Provide the (X, Y) coordinate of the cell's center where the given text is located.  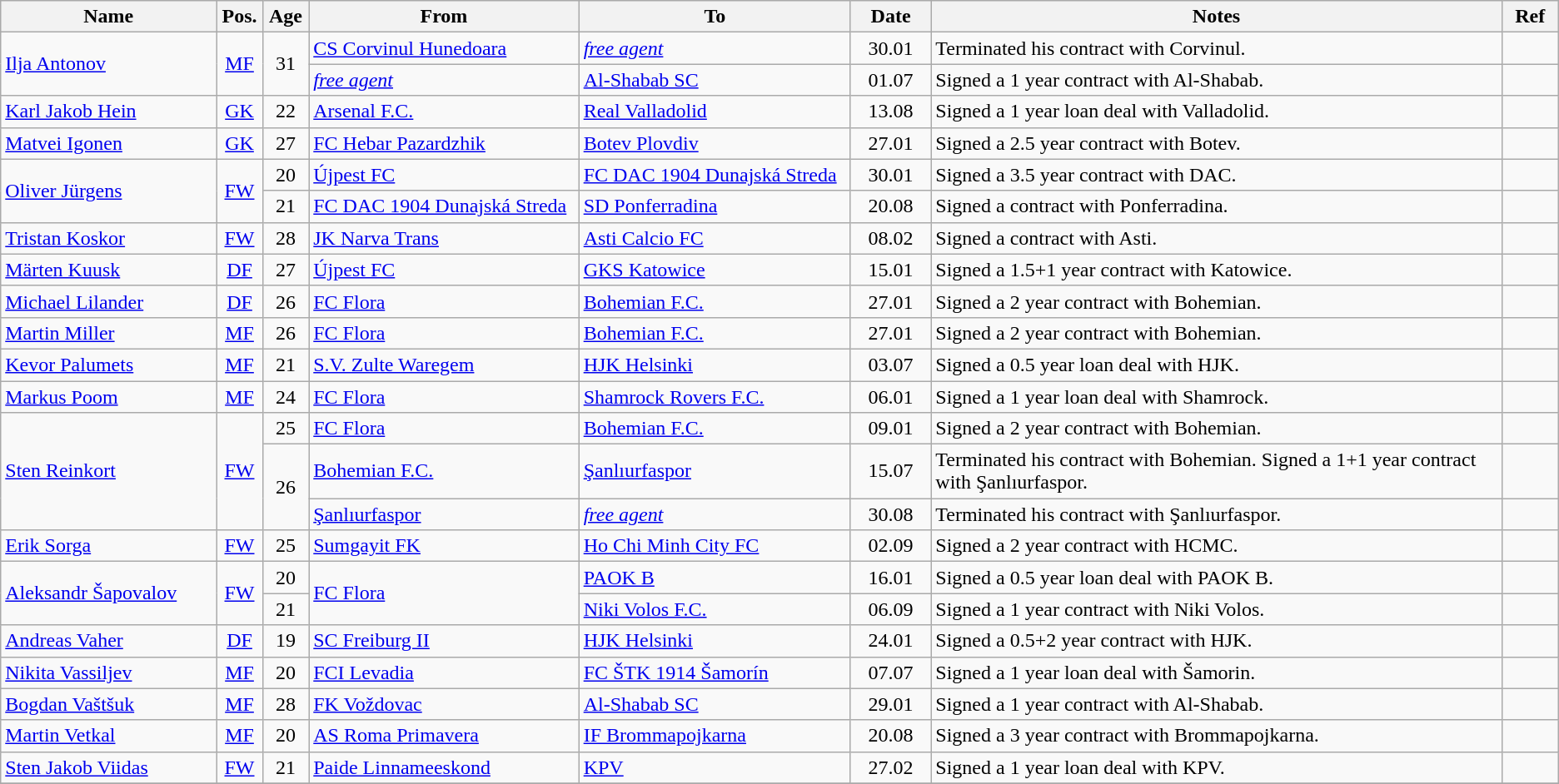
Ref (1530, 17)
16.01 (890, 578)
27.02 (890, 767)
30.08 (890, 514)
SC Freiburg II (444, 641)
Pos. (240, 17)
Signed a 3 year contract with Brommapojkarna. (1217, 736)
Markus Poom (108, 397)
02.09 (890, 546)
FK Voždovac (444, 704)
13.08 (890, 112)
Signed a 0.5 year loan deal with PAOK B. (1217, 578)
Aleksandr Šapovalov (108, 593)
Terminated his contract with Corvinul. (1217, 48)
Kevor Palumets (108, 365)
Matvei Igonen (108, 143)
JK Narva Trans (444, 238)
Andreas Vaher (108, 641)
FCI Levadia (444, 672)
FC ŠTK 1914 Šamorín (715, 672)
03.07 (890, 365)
Nikita Vassiljev (108, 672)
From (444, 17)
Notes (1217, 17)
Signed a contract with Ponferradina. (1217, 206)
Ho Chi Minh City FC (715, 546)
Signed a 3.5 year contract with DAC. (1217, 175)
Signed a 0.5+2 year contract with HJK. (1217, 641)
Age (285, 17)
IF Brommapojkarna (715, 736)
Märten Kuusk (108, 270)
06.09 (890, 609)
Signed a contract with Asti. (1217, 238)
Signed a 0.5 year loan deal with HJK. (1217, 365)
15.01 (890, 270)
Botev Plovdiv (715, 143)
PAOK B (715, 578)
Martin Miller (108, 333)
07.07 (890, 672)
Terminated his contract with Bohemian. Signed a 1+1 year contract with Şanlıurfaspor. (1217, 471)
CS Corvinul Hunedoara (444, 48)
Real Valladolid (715, 112)
24.01 (890, 641)
Sumgayit FK (444, 546)
GKS Katowice (715, 270)
Signed a 1.5+1 year contract with Katowice. (1217, 270)
Signed a 2 year contract with HCMC. (1217, 546)
09.01 (890, 429)
FC Hebar Pazardzhik (444, 143)
Bogdan Vaštšuk (108, 704)
31 (285, 64)
01.07 (890, 80)
Signed a 2.5 year contract with Botev. (1217, 143)
Erik Sorga (108, 546)
Karl Jakob Hein (108, 112)
Date (890, 17)
Paide Linnameeskond (444, 767)
Michael Lilander (108, 301)
Terminated his contract with Şanlıurfaspor. (1217, 514)
Signed a 1 year contract with Niki Volos. (1217, 609)
SD Ponferradina (715, 206)
Ilja Antonov (108, 64)
Signed a 1 year loan deal with Shamrock. (1217, 397)
Shamrock Rovers F.C. (715, 397)
Tristan Koskor (108, 238)
Sten Reinkort (108, 471)
AS Roma Primavera (444, 736)
S.V. Zulte Waregem (444, 365)
24 (285, 397)
06.01 (890, 397)
08.02 (890, 238)
22 (285, 112)
KPV (715, 767)
29.01 (890, 704)
Asti Calcio FC (715, 238)
Signed a 1 year loan deal with Šamorin. (1217, 672)
19 (285, 641)
Martin Vetkal (108, 736)
Signed a 1 year loan deal with KPV. (1217, 767)
To (715, 17)
Sten Jakob Viidas (108, 767)
Name (108, 17)
Signed a 1 year loan deal with Valladolid. (1217, 112)
Niki Volos F.C. (715, 609)
15.07 (890, 471)
Arsenal F.C. (444, 112)
Oliver Jürgens (108, 191)
